Output the (X, Y) coordinate of the center of the cell containing the given text.  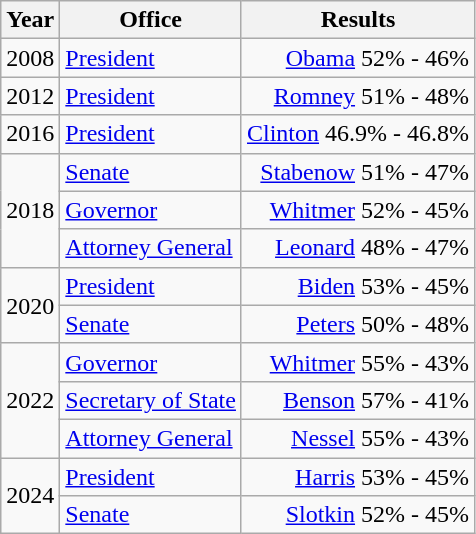
Benson 57% - 41% (358, 400)
Office (151, 20)
Clinton 46.9% - 46.8% (358, 134)
2018 (30, 210)
2012 (30, 96)
2024 (30, 496)
Year (30, 20)
2008 (30, 58)
Obama 52% - 46% (358, 58)
Peters 50% - 48% (358, 324)
Secretary of State (151, 400)
Biden 53% - 45% (358, 286)
2022 (30, 400)
Whitmer 52% - 45% (358, 210)
Romney 51% - 48% (358, 96)
Nessel 55% - 43% (358, 438)
2020 (30, 305)
Results (358, 20)
2016 (30, 134)
Leonard 48% - 47% (358, 248)
Stabenow 51% - 47% (358, 172)
Harris 53% - 45% (358, 477)
Whitmer 55% - 43% (358, 362)
Slotkin 52% - 45% (358, 515)
